Provide the [x, y] coordinate of the cell's center where the given text is located.  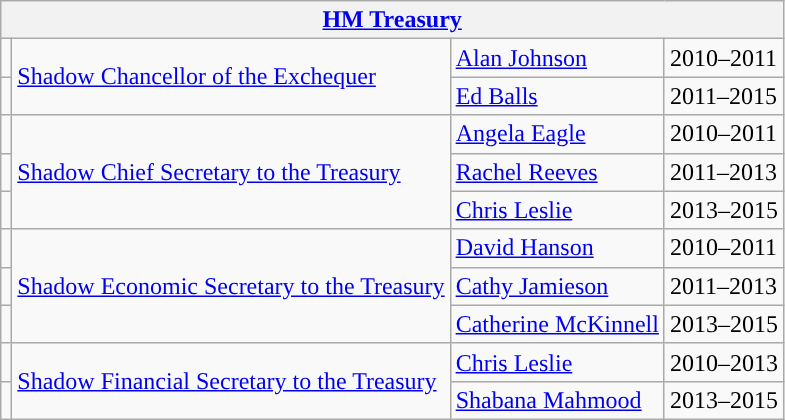
Ed Balls [557, 96]
Shadow Economic Secretary to the Treasury [231, 286]
Cathy Jamieson [557, 286]
Alan Johnson [557, 58]
2010–2013 [724, 362]
HM Treasury [392, 20]
Rachel Reeves [557, 172]
Shadow Chancellor of the Exchequer [231, 77]
2011–2015 [724, 96]
Shabana Mahmood [557, 400]
Angela Eagle [557, 134]
Shadow Financial Secretary to the Treasury [231, 381]
David Hanson [557, 248]
Shadow Chief Secretary to the Treasury [231, 172]
Catherine McKinnell [557, 324]
